Locate the cell with the specified text and output its [X, Y] center coordinate. 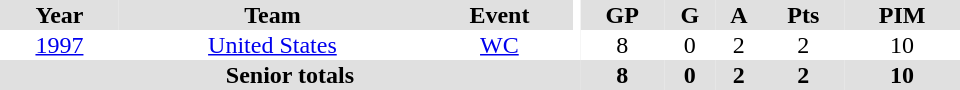
PIM [902, 15]
Pts [804, 15]
1997 [60, 45]
WC [500, 45]
GP [622, 15]
G [690, 15]
Event [500, 15]
Year [60, 15]
Senior totals [290, 75]
United States [272, 45]
A [738, 15]
Team [272, 15]
